Identify which cell holds the provided text, then report its [x, y] central coordinate. 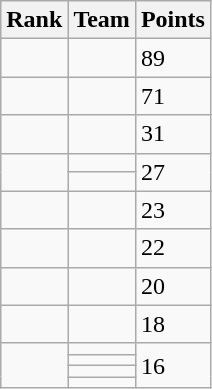
Rank [34, 20]
18 [172, 324]
31 [172, 134]
16 [172, 365]
89 [172, 58]
Points [172, 20]
71 [172, 96]
23 [172, 210]
Team [102, 20]
27 [172, 172]
22 [172, 248]
20 [172, 286]
